Identify which cell holds the provided text, then report its [X, Y] central coordinate. 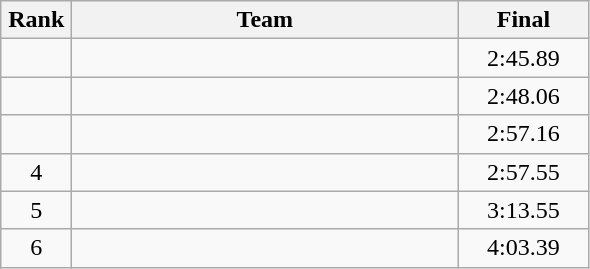
4 [36, 172]
Rank [36, 20]
6 [36, 248]
2:45.89 [524, 58]
2:57.55 [524, 172]
5 [36, 210]
3:13.55 [524, 210]
4:03.39 [524, 248]
Final [524, 20]
2:57.16 [524, 134]
2:48.06 [524, 96]
Team [265, 20]
